Return [X, Y] of the center of cell containing provided text 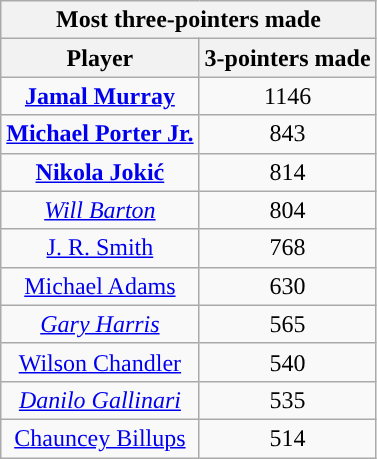
Chauncey Billups [100, 438]
814 [288, 172]
Danilo Gallinari [100, 400]
Player [100, 58]
Gary Harris [100, 324]
1146 [288, 96]
Will Barton [100, 210]
Michael Porter Jr. [100, 134]
Michael Adams [100, 286]
565 [288, 324]
Wilson Chandler [100, 362]
514 [288, 438]
Most three-pointers made [188, 20]
Nikola Jokić [100, 172]
804 [288, 210]
Jamal Murray [100, 96]
843 [288, 134]
535 [288, 400]
768 [288, 248]
J. R. Smith [100, 248]
3-pointers made [288, 58]
540 [288, 362]
630 [288, 286]
